Return the [X, Y] coordinate for the center point of the cell that contains the specified text.  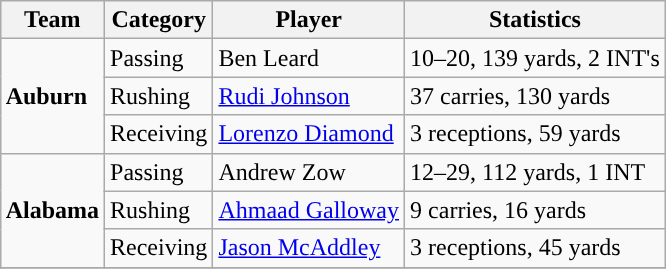
Ben Leard [309, 58]
10–20, 139 yards, 2 INT's [536, 58]
Team [52, 20]
Andrew Zow [309, 172]
9 carries, 16 yards [536, 210]
12–29, 112 yards, 1 INT [536, 172]
Player [309, 20]
Lorenzo Diamond [309, 134]
37 carries, 130 yards [536, 96]
Alabama [52, 210]
3 receptions, 59 yards [536, 134]
Jason McAddley [309, 248]
Rudi Johnson [309, 96]
Statistics [536, 20]
Ahmaad Galloway [309, 210]
Category [159, 20]
3 receptions, 45 yards [536, 248]
Auburn [52, 96]
